Return (X, Y) of the center of cell containing provided text 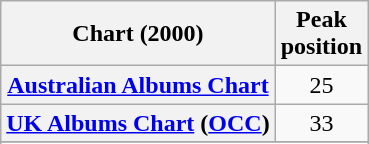
Chart (2000) (138, 34)
33 (321, 123)
UK Albums Chart (OCC) (138, 123)
Peakposition (321, 34)
Australian Albums Chart (138, 85)
25 (321, 85)
